Return (X, Y) of the center of cell containing provided text 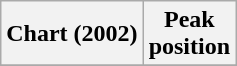
Chart (2002) (72, 34)
Peakposition (189, 34)
